For the text-containing cell, return its midpoint in (X, Y) coordinate format. 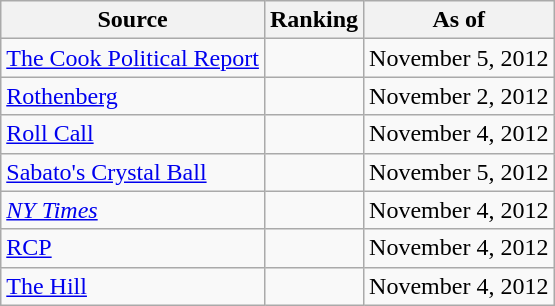
Sabato's Crystal Ball (133, 172)
Source (133, 20)
The Cook Political Report (133, 58)
The Hill (133, 286)
Roll Call (133, 134)
NY Times (133, 210)
RCP (133, 248)
November 2, 2012 (459, 96)
Rothenberg (133, 96)
As of (459, 20)
Ranking (314, 20)
